Search for the cell housing the specified text and yield its [X, Y] center coordinate. 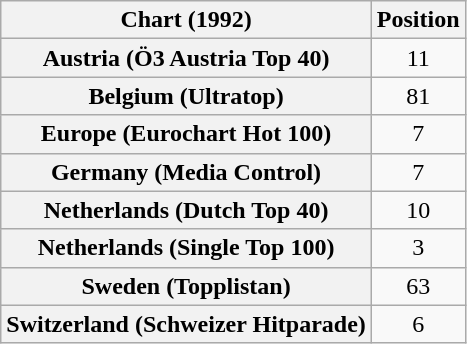
Netherlands (Dutch Top 40) [186, 210]
63 [418, 286]
11 [418, 58]
Germany (Media Control) [186, 172]
Switzerland (Schweizer Hitparade) [186, 324]
Sweden (Topplistan) [186, 286]
Position [418, 20]
Netherlands (Single Top 100) [186, 248]
Belgium (Ultratop) [186, 96]
10 [418, 210]
Chart (1992) [186, 20]
81 [418, 96]
3 [418, 248]
Austria (Ö3 Austria Top 40) [186, 58]
6 [418, 324]
Europe (Eurochart Hot 100) [186, 134]
